Capture the cell that displays the provided text and extract its [X, Y] central coordinate. 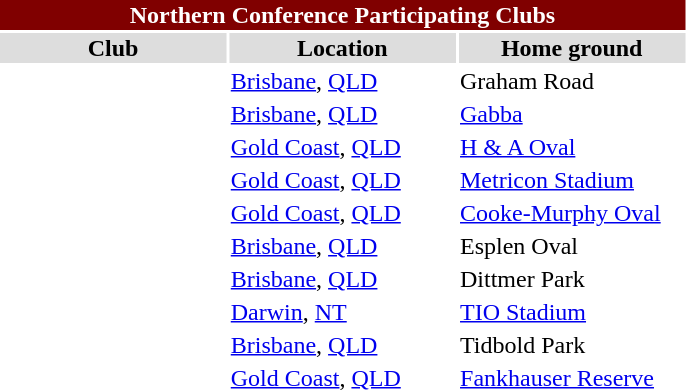
Gabba [572, 114]
Metricon Stadium [572, 180]
Graham Road [572, 81]
Dittmer Park [572, 279]
Esplen Oval [572, 246]
Club [113, 48]
Location [342, 48]
Darwin, NT [342, 312]
Northern Conference Participating Clubs [342, 15]
H & A Oval [572, 147]
Cooke-Murphy Oval [572, 213]
Tidbold Park [572, 345]
TIO Stadium [572, 312]
Home ground [572, 48]
